Return the [x, y] coordinate for the center point of the cell that contains the specified text.  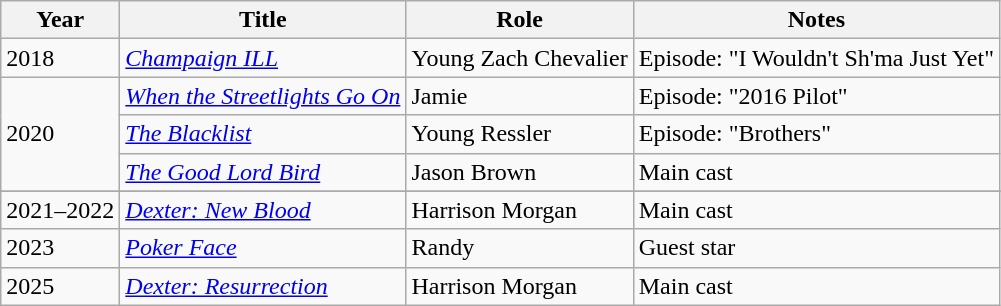
Episode: "Brothers" [816, 134]
When the Streetlights Go On [263, 96]
The Blacklist [263, 134]
Champaign ILL [263, 58]
Young Zach Chevalier [520, 58]
Randy [520, 248]
Dexter: Resurrection [263, 286]
2018 [60, 58]
Jason Brown [520, 172]
Guest star [816, 248]
Poker Face [263, 248]
Young Ressler [520, 134]
Notes [816, 20]
2020 [60, 134]
Dexter: New Blood [263, 210]
2021–2022 [60, 210]
Episode: "I Wouldn't Sh'ma Just Yet" [816, 58]
2023 [60, 248]
Jamie [520, 96]
Episode: "2016 Pilot" [816, 96]
Year [60, 20]
2025 [60, 286]
Role [520, 20]
Title [263, 20]
The Good Lord Bird [263, 172]
